Output the (x, y) coordinate of the center of the cell containing the given text.  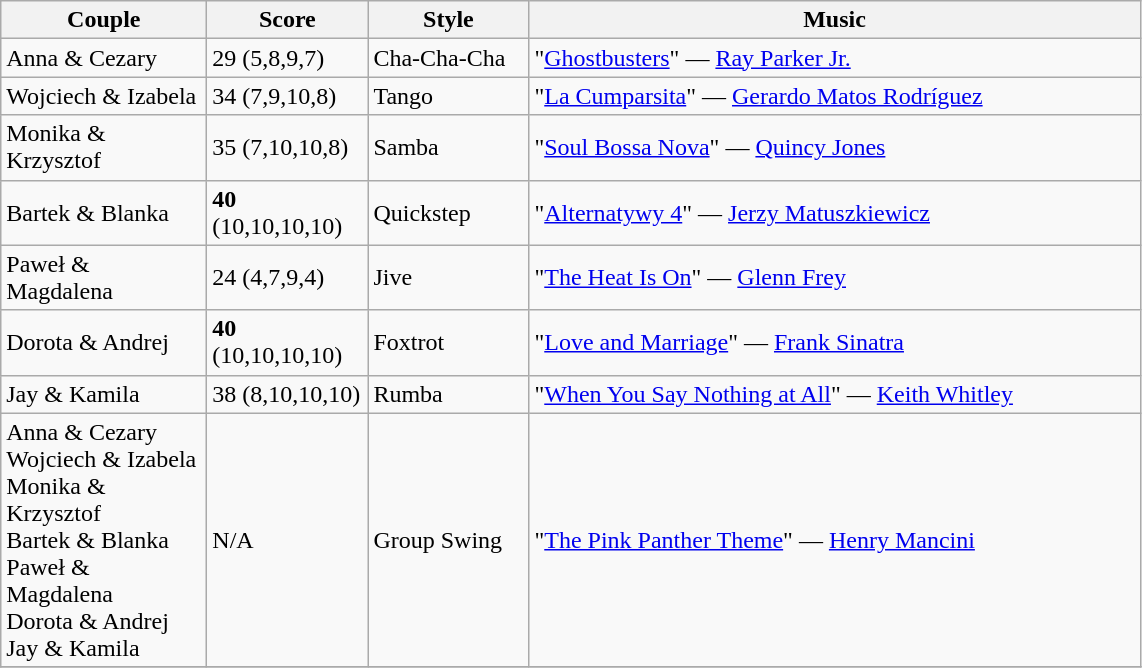
"Soul Bossa Nova" — Quincy Jones (834, 148)
35 (7,10,10,8) (288, 148)
Cha-Cha-Cha (448, 58)
"Alternatywy 4" — Jerzy Matuszkiewicz (834, 212)
Quickstep (448, 212)
Bartek & Blanka (104, 212)
Wojciech & Izabela (104, 96)
"Love and Marriage" — Frank Sinatra (834, 342)
Group Swing (448, 540)
Couple (104, 20)
"The Heat Is On" — Glenn Frey (834, 278)
Anna & Cezary (104, 58)
Rumba (448, 394)
N/A (288, 540)
"The Pink Panther Theme" — Henry Mancini (834, 540)
Monika & Krzysztof (104, 148)
Jive (448, 278)
34 (7,9,10,8) (288, 96)
Music (834, 20)
Samba (448, 148)
Score (288, 20)
Style (448, 20)
Jay & Kamila (104, 394)
Anna & CezaryWojciech & IzabelaMonika & KrzysztofBartek & BlankaPaweł & MagdalenaDorota & AndrejJay & Kamila (104, 540)
29 (5,8,9,7) (288, 58)
"Ghostbusters" — Ray Parker Jr. (834, 58)
"When You Say Nothing at All" — Keith Whitley (834, 394)
24 (4,7,9,4) (288, 278)
Foxtrot (448, 342)
Dorota & Andrej (104, 342)
38 (8,10,10,10) (288, 394)
"La Cumparsita" — Gerardo Matos Rodríguez (834, 96)
Paweł & Magdalena (104, 278)
Tango (448, 96)
